Provide the [x, y] coordinate of the cell's center where the given text is located.  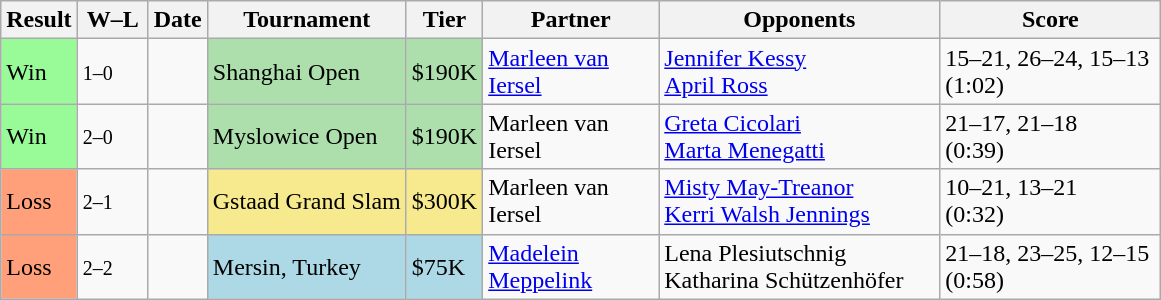
Mersin, Turkey [306, 266]
21–18, 23–25, 12–15(0:58) [1050, 266]
Tier [444, 20]
15–21, 26–24, 15–13(1:02) [1050, 72]
2–1 [112, 202]
2–2 [112, 266]
$75K [444, 266]
Opponents [800, 20]
Misty May-Treanor Kerri Walsh Jennings [800, 202]
2–0 [112, 136]
$300K [444, 202]
Myslowice Open [306, 136]
Lena Plesiutschnig Katharina Schützenhöfer [800, 266]
Partner [571, 20]
Gstaad Grand Slam [306, 202]
W–L [112, 20]
Jennifer Kessy April Ross [800, 72]
21–17, 21–18(0:39) [1050, 136]
Result [39, 20]
Tournament [306, 20]
10–21, 13–21(0:32) [1050, 202]
Score [1050, 20]
1–0 [112, 72]
Greta Cicolari Marta Menegatti [800, 136]
Shanghai Open [306, 72]
Date [178, 20]
Madelein Meppelink [571, 266]
